Determine the (X, Y) coordinate at the center of the cell enclosing the given text.  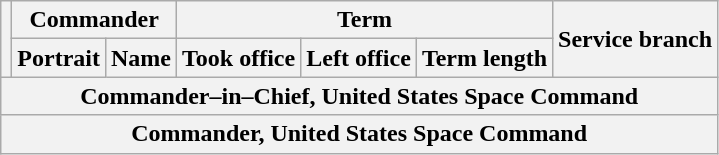
Took office (239, 58)
Left office (359, 58)
Commander (94, 20)
Commander–in–Chief, United States Space Command (360, 96)
Portrait (59, 58)
Term length (484, 58)
Name (140, 58)
Commander, United States Space Command (360, 134)
Term (365, 20)
Service branch (636, 39)
